Provide the (X, Y) coordinate of the cell's center where the given text is located.  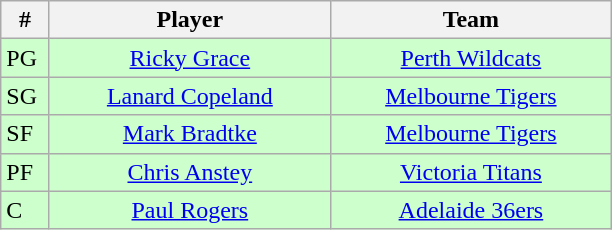
PF (26, 172)
Mark Bradtke (190, 134)
Lanard Copeland (190, 96)
Adelaide 36ers (470, 210)
SF (26, 134)
Player (190, 20)
PG (26, 58)
Team (470, 20)
C (26, 210)
Perth Wildcats (470, 58)
Paul Rogers (190, 210)
Chris Anstey (190, 172)
# (26, 20)
Victoria Titans (470, 172)
Ricky Grace (190, 58)
SG (26, 96)
